Pinpoint the cell where the given text exists, returning its [X, Y] midpoint coordinate. 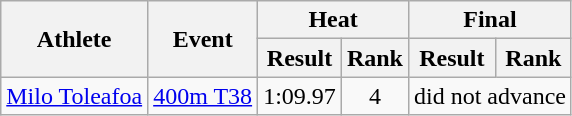
4 [374, 96]
Event [203, 39]
Athlete [74, 39]
1:09.97 [300, 96]
Final [490, 20]
Milo Toleafoa [74, 96]
400m T38 [203, 96]
Heat [334, 20]
did not advance [490, 96]
